Extract the [x, y] coordinate from the center of the cell holding the provided text.  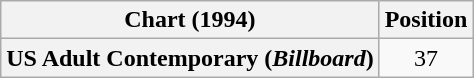
37 [426, 58]
Chart (1994) [190, 20]
Position [426, 20]
US Adult Contemporary (Billboard) [190, 58]
